Pinpoint the cell where the given text exists, returning its (x, y) midpoint coordinate. 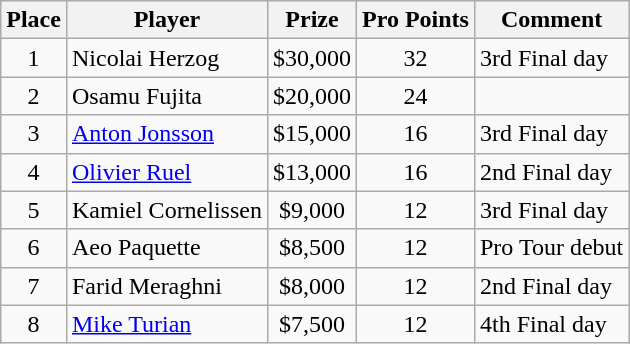
$13,000 (312, 172)
$30,000 (312, 58)
Aeo Paquette (166, 248)
Olivier Ruel (166, 172)
6 (34, 248)
24 (416, 96)
$7,500 (312, 324)
Anton Jonsson (166, 134)
$8,000 (312, 286)
Osamu Fujita (166, 96)
$8,500 (312, 248)
Player (166, 20)
5 (34, 210)
2 (34, 96)
Farid Meraghni (166, 286)
1 (34, 58)
4th Final day (551, 324)
Mike Turian (166, 324)
Place (34, 20)
Comment (551, 20)
$15,000 (312, 134)
4 (34, 172)
$9,000 (312, 210)
8 (34, 324)
Kamiel Cornelissen (166, 210)
Pro Points (416, 20)
Prize (312, 20)
32 (416, 58)
Pro Tour debut (551, 248)
Nicolai Herzog (166, 58)
7 (34, 286)
$20,000 (312, 96)
3 (34, 134)
